Pinpoint the cell where the given text exists, returning its [x, y] midpoint coordinate. 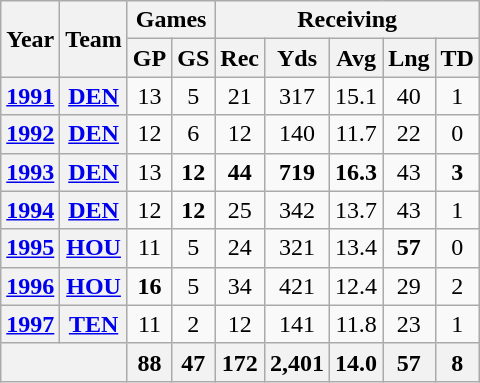
6 [194, 134]
1992 [30, 134]
3 [457, 172]
1991 [30, 96]
1994 [30, 210]
Lng [409, 58]
Games [170, 20]
24 [240, 248]
1996 [30, 286]
23 [409, 324]
172 [240, 362]
13.7 [356, 210]
Year [30, 39]
GP [149, 58]
2,401 [298, 362]
11.8 [356, 324]
TEN [94, 324]
Yds [298, 58]
25 [240, 210]
16.3 [356, 172]
8 [457, 362]
22 [409, 134]
141 [298, 324]
Rec [240, 58]
88 [149, 362]
21 [240, 96]
16 [149, 286]
1993 [30, 172]
1997 [30, 324]
14.0 [356, 362]
421 [298, 286]
GS [194, 58]
321 [298, 248]
140 [298, 134]
47 [194, 362]
34 [240, 286]
15.1 [356, 96]
1995 [30, 248]
Team [94, 39]
342 [298, 210]
13.4 [356, 248]
40 [409, 96]
Avg [356, 58]
Receiving [348, 20]
317 [298, 96]
719 [298, 172]
29 [409, 286]
44 [240, 172]
11.7 [356, 134]
TD [457, 58]
12.4 [356, 286]
